Find where the given text appears and provide that cell's center as (x, y) coordinate. 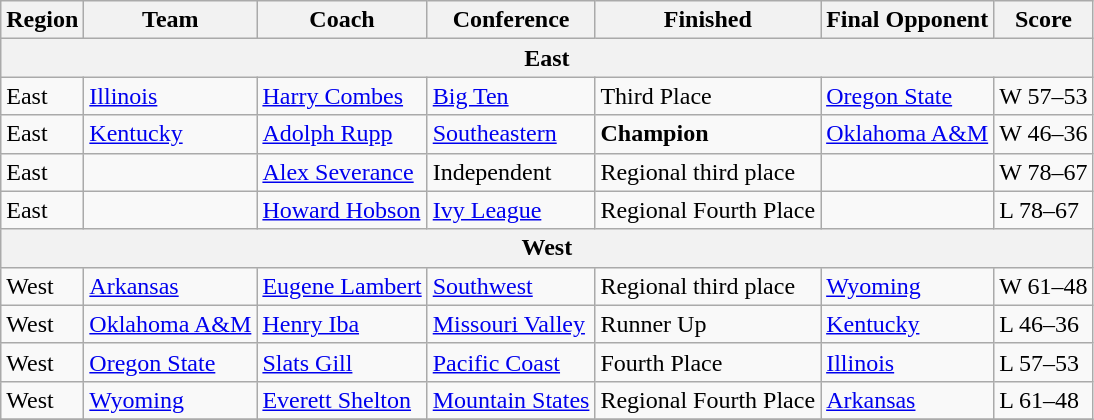
Slats Gill (342, 362)
Everett Shelton (342, 400)
Southwest (511, 286)
Conference (511, 20)
Howard Hobson (342, 210)
W 46–36 (1044, 134)
W 57–53 (1044, 96)
Mountain States (511, 400)
Score (1044, 20)
Independent (511, 172)
Fourth Place (708, 362)
Missouri Valley (511, 324)
L 46–36 (1044, 324)
L 61–48 (1044, 400)
W 61–48 (1044, 286)
Adolph Rupp (342, 134)
Henry Iba (342, 324)
Finished (708, 20)
Champion (708, 134)
Final Opponent (908, 20)
Team (170, 20)
Alex Severance (342, 172)
Pacific Coast (511, 362)
W 78–67 (1044, 172)
Runner Up (708, 324)
L 57–53 (1044, 362)
Eugene Lambert (342, 286)
Third Place (708, 96)
Harry Combes (342, 96)
Ivy League (511, 210)
L 78–67 (1044, 210)
Region (42, 20)
Southeastern (511, 134)
Coach (342, 20)
Big Ten (511, 96)
